From the cell containing the given text, extract its center point as (x, y) coordinate. 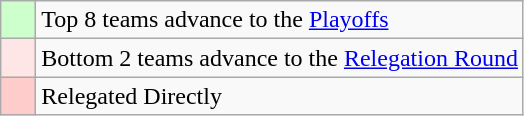
Relegated Directly (280, 96)
Bottom 2 teams advance to the Relegation Round (280, 58)
Top 8 teams advance to the Playoffs (280, 20)
